Capture the cell that displays the provided text and extract its (x, y) central coordinate. 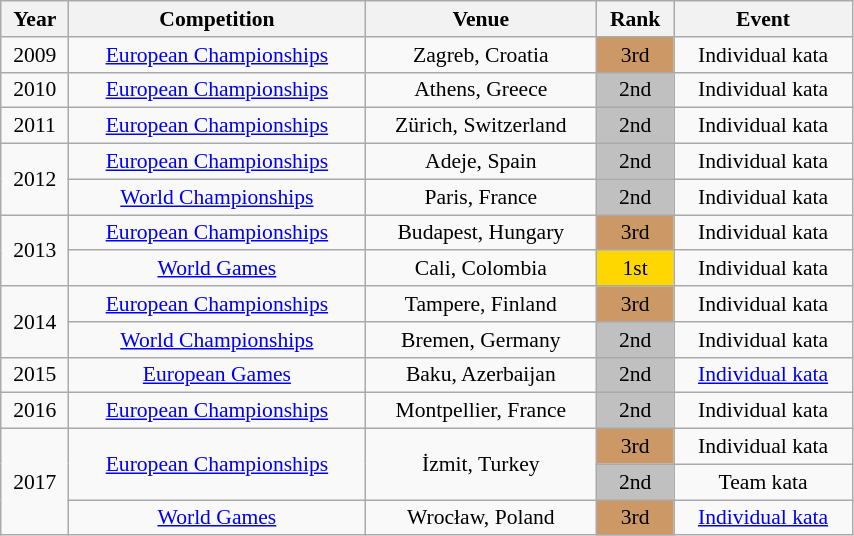
Cali, Colombia (480, 269)
Competition (217, 19)
Wrocław, Poland (480, 518)
Tampere, Finland (480, 304)
2017 (35, 482)
2012 (35, 180)
İzmit, Turkey (480, 464)
Year (35, 19)
Zagreb, Croatia (480, 55)
Bremen, Germany (480, 340)
Event (764, 19)
Montpellier, France (480, 411)
2011 (35, 126)
2013 (35, 250)
Athens, Greece (480, 90)
2015 (35, 375)
Team kata (764, 482)
Rank (636, 19)
2010 (35, 90)
Zürich, Switzerland (480, 126)
Baku, Azerbaijan (480, 375)
European Games (217, 375)
1st (636, 269)
2014 (35, 322)
Venue (480, 19)
Paris, France (480, 197)
2009 (35, 55)
2016 (35, 411)
Budapest, Hungary (480, 233)
Adeje, Spain (480, 162)
